Extract the [x, y] coordinate from the center of the cell holding the provided text.  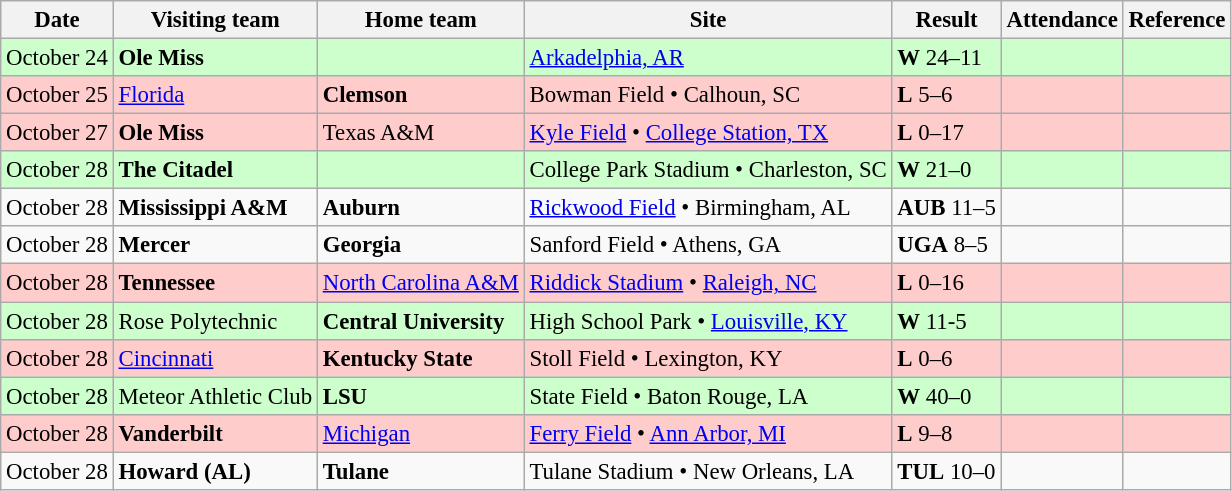
Bowman Field • Calhoun, SC [708, 95]
Reference [1177, 20]
Result [946, 20]
Tulane Stadium • New Orleans, LA [708, 471]
Site [708, 20]
Kentucky State [420, 358]
W 11-5 [946, 321]
October 27 [57, 133]
Michigan [420, 433]
Rickwood Field • Birmingham, AL [708, 208]
L 0–16 [946, 283]
L 5–6 [946, 95]
Mercer [215, 245]
Riddick Stadium • Raleigh, NC [708, 283]
Meteor Athletic Club [215, 396]
L 0–6 [946, 358]
Texas A&M [420, 133]
Georgia [420, 245]
North Carolina A&M [420, 283]
L 9–8 [946, 433]
College Park Stadium • Charleston, SC [708, 170]
Rose Polytechnic [215, 321]
AUB 11–5 [946, 208]
Mississippi A&M [215, 208]
LSU [420, 396]
Tulane [420, 471]
W 40–0 [946, 396]
Attendance [1062, 20]
Florida [215, 95]
Home team [420, 20]
Howard (AL) [215, 471]
W 24–11 [946, 58]
Ferry Field • Ann Arbor, MI [708, 433]
L 0–17 [946, 133]
Sanford Field • Athens, GA [708, 245]
Date [57, 20]
October 25 [57, 95]
Clemson [420, 95]
Tennessee [215, 283]
Stoll Field • Lexington, KY [708, 358]
TUL 10–0 [946, 471]
UGA 8–5 [946, 245]
Kyle Field • College Station, TX [708, 133]
The Citadel [215, 170]
Auburn [420, 208]
October 24 [57, 58]
Visiting team [215, 20]
Cincinnati [215, 358]
W 21–0 [946, 170]
Arkadelphia, AR [708, 58]
Vanderbilt [215, 433]
Central University [420, 321]
High School Park • Louisville, KY [708, 321]
State Field • Baton Rouge, LA [708, 396]
